From the cell containing the given text, extract its center point as (x, y) coordinate. 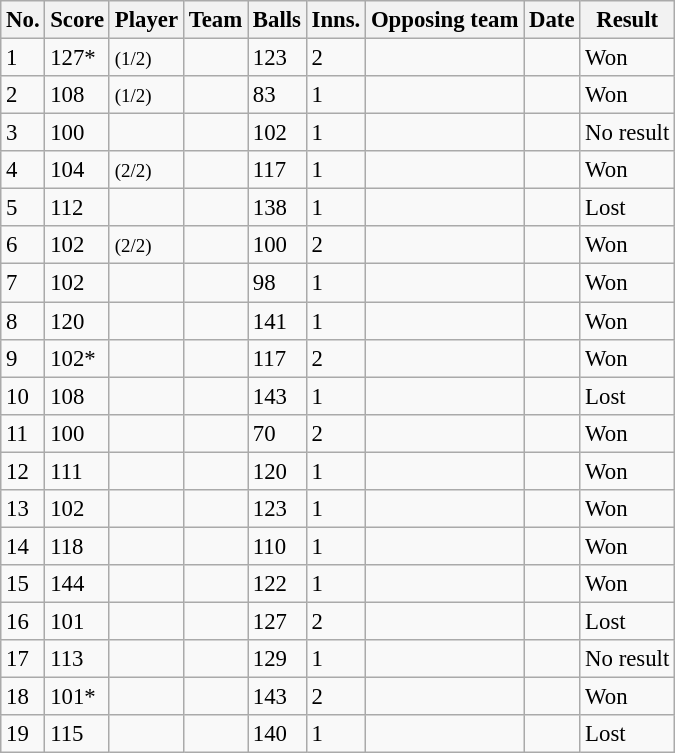
Result (628, 20)
Inns. (336, 20)
110 (278, 546)
12 (23, 471)
127 (278, 621)
127* (78, 58)
144 (78, 584)
83 (278, 95)
5 (23, 208)
98 (278, 283)
7 (23, 283)
101* (78, 697)
9 (23, 358)
118 (78, 546)
14 (23, 546)
15 (23, 584)
18 (23, 697)
141 (278, 321)
140 (278, 734)
Score (78, 20)
16 (23, 621)
3 (23, 133)
No. (23, 20)
8 (23, 321)
138 (278, 208)
13 (23, 509)
11 (23, 433)
Opposing team (445, 20)
115 (78, 734)
4 (23, 170)
19 (23, 734)
17 (23, 659)
Team (215, 20)
104 (78, 170)
122 (278, 584)
Date (552, 20)
Balls (278, 20)
101 (78, 621)
111 (78, 471)
70 (278, 433)
113 (78, 659)
102* (78, 358)
6 (23, 245)
129 (278, 659)
112 (78, 208)
Player (146, 20)
10 (23, 396)
